Pinpoint the cell where the given text exists, returning its (X, Y) midpoint coordinate. 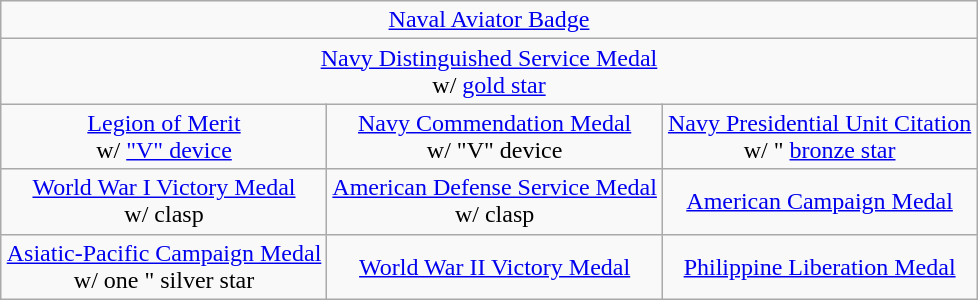
Legion of Meritw/ "V" device (164, 136)
Navy Commendation Medalw/ "V" device (495, 136)
Philippine Liberation Medal (819, 266)
American Campaign Medal (819, 202)
Navy Presidential Unit Citationw/ " bronze star (819, 136)
Asiatic-Pacific Campaign Medalw/ one " silver star (164, 266)
Navy Distinguished Service Medalw/ gold star (489, 72)
World War I Victory Medalw/ clasp (164, 202)
Naval Aviator Badge (489, 20)
American Defense Service Medalw/ clasp (495, 202)
World War II Victory Medal (495, 266)
